Search for the cell housing the specified text and yield its (X, Y) center coordinate. 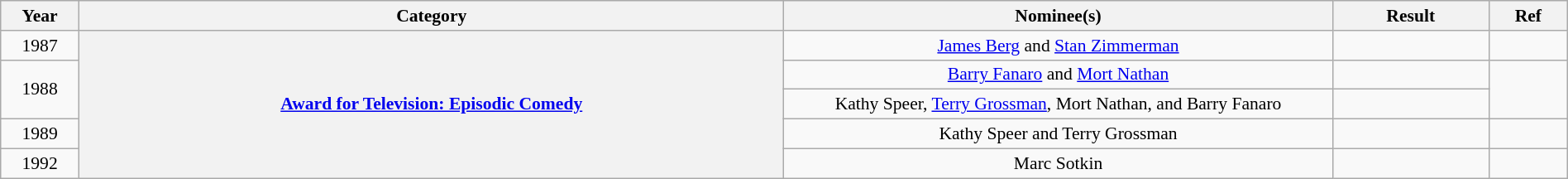
1987 (40, 46)
Ref (1528, 16)
Award for Television: Episodic Comedy (432, 104)
James Berg and Stan Zimmerman (1059, 46)
Kathy Speer, Terry Grossman, Mort Nathan, and Barry Fanaro (1059, 104)
1988 (40, 89)
Year (40, 16)
1989 (40, 134)
Barry Fanaro and Mort Nathan (1059, 75)
Category (432, 16)
Marc Sotkin (1059, 163)
Nominee(s) (1059, 16)
1992 (40, 163)
Result (1411, 16)
Kathy Speer and Terry Grossman (1059, 134)
